Search for the cell housing the specified text and yield its (X, Y) center coordinate. 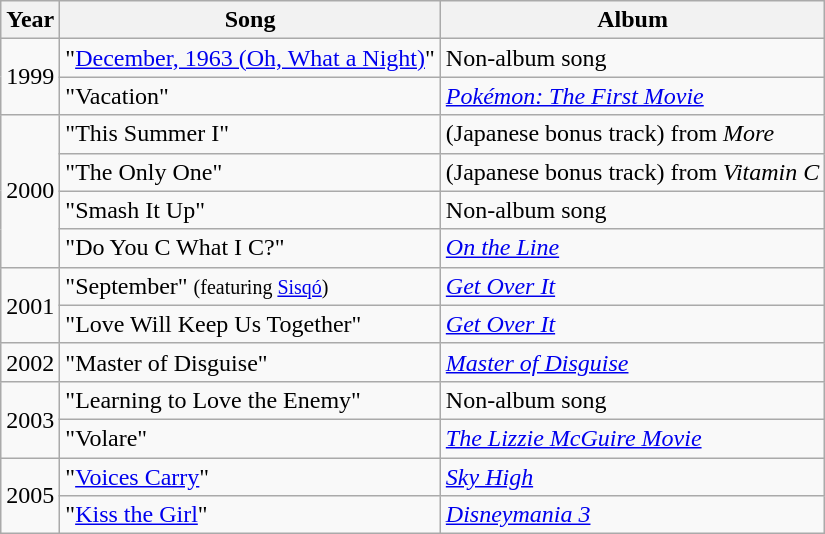
"December, 1963 (Oh, What a Night)" (250, 58)
"Voices Carry" (250, 477)
2003 (30, 419)
"Love Will Keep Us Together" (250, 324)
"Do You C What I C?" (250, 248)
"Learning to Love the Enemy" (250, 400)
2001 (30, 305)
2000 (30, 191)
Master of Disguise (632, 362)
Album (632, 20)
"Master of Disguise" (250, 362)
2005 (30, 496)
(Japanese bonus track) from Vitamin C (632, 172)
1999 (30, 77)
Disneymania 3 (632, 515)
(Japanese bonus track) from More (632, 134)
2002 (30, 362)
"Volare" (250, 438)
"This Summer I" (250, 134)
Sky High (632, 477)
"The Only One" (250, 172)
The Lizzie McGuire Movie (632, 438)
"Vacation" (250, 96)
"Kiss the Girl" (250, 515)
"Smash It Up" (250, 210)
Pokémon: The First Movie (632, 96)
On the Line (632, 248)
Year (30, 20)
Song (250, 20)
"September" (featuring Sisqó) (250, 286)
